Determine the [x, y] coordinate at the center of the cell enclosing the given text.  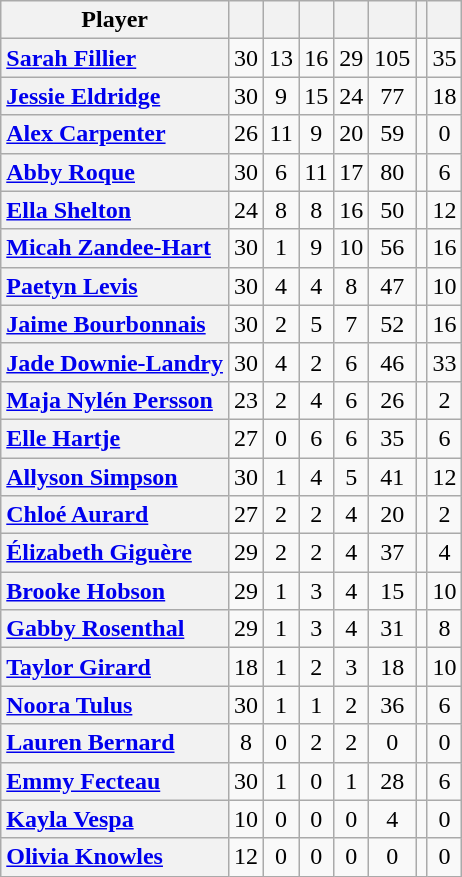
37 [392, 553]
Sarah Fillier [115, 58]
Player [115, 20]
41 [392, 477]
105 [392, 58]
47 [392, 286]
77 [392, 96]
Abby Roque [115, 172]
Élizabeth Giguère [115, 553]
36 [392, 705]
Jade Downie-Landry [115, 362]
Noora Tulus [115, 705]
31 [392, 629]
13 [282, 58]
Taylor Girard [115, 667]
7 [352, 324]
Jessie Eldridge [115, 96]
46 [392, 362]
Ella Shelton [115, 210]
Micah Zandee-Hart [115, 248]
Chloé Aurard [115, 515]
80 [392, 172]
28 [392, 781]
17 [352, 172]
Maja Nylén Persson [115, 400]
Gabby Rosenthal [115, 629]
Paetyn Levis [115, 286]
59 [392, 134]
Jaime Bourbonnais [115, 324]
Lauren Bernard [115, 743]
Emmy Fecteau [115, 781]
23 [246, 400]
52 [392, 324]
Elle Hartje [115, 438]
Brooke Hobson [115, 591]
Kayla Vespa [115, 819]
Allyson Simpson [115, 477]
Alex Carpenter [115, 134]
56 [392, 248]
33 [444, 362]
50 [392, 210]
Olivia Knowles [115, 857]
